For the text-containing cell, return its midpoint in [X, Y] coordinate format. 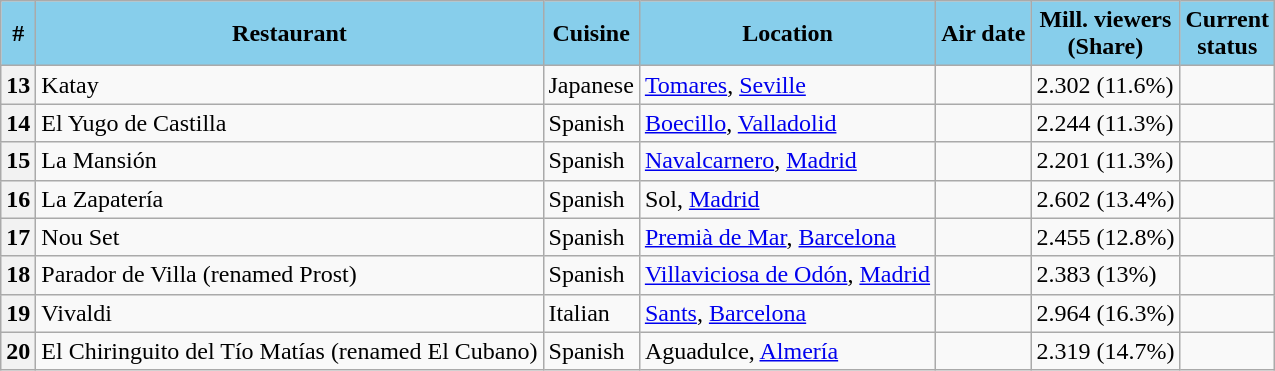
2.302 (11.6%) [1106, 85]
2.244 (11.3%) [1106, 123]
16 [18, 199]
2.319 (14.7%) [1106, 351]
Vivaldi [290, 313]
Nou Set [290, 237]
2.383 (13%) [1106, 275]
2.201 (11.3%) [1106, 161]
20 [18, 351]
La Zapatería [290, 199]
Japanese [591, 85]
Cuisine [591, 34]
Premià de Mar, Barcelona [787, 237]
18 [18, 275]
Italian [591, 313]
15 [18, 161]
17 [18, 237]
2.455 (12.8%) [1106, 237]
Sol, Madrid [787, 199]
Air date [984, 34]
Katay [290, 85]
Currentstatus [1228, 34]
Aguadulce, Almería [787, 351]
Villaviciosa de Odón, Madrid [787, 275]
El Chiringuito del Tío Matías (renamed El Cubano) [290, 351]
Sants, Barcelona [787, 313]
El Yugo de Castilla [290, 123]
Tomares, Seville [787, 85]
13 [18, 85]
2.964 (16.3%) [1106, 313]
Boecillo, Valladolid [787, 123]
Location [787, 34]
Navalcarnero, Madrid [787, 161]
19 [18, 313]
Mill. viewers(Share) [1106, 34]
# [18, 34]
La Mansión [290, 161]
14 [18, 123]
2.602 (13.4%) [1106, 199]
Restaurant [290, 34]
Parador de Villa (renamed Prost) [290, 275]
